Capture the cell that displays the provided text and extract its [x, y] central coordinate. 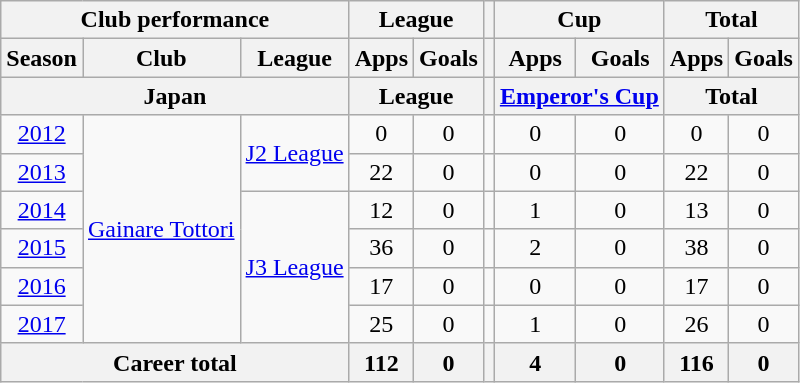
116 [696, 362]
2017 [42, 324]
Japan [175, 96]
Gainare Tottori [161, 229]
25 [381, 324]
Career total [175, 362]
Cup [579, 20]
Club [161, 58]
2 [535, 248]
26 [696, 324]
38 [696, 248]
2016 [42, 286]
112 [381, 362]
2015 [42, 248]
4 [535, 362]
Season [42, 58]
13 [696, 210]
Club performance [175, 20]
36 [381, 248]
2013 [42, 172]
J3 League [294, 267]
Emperor's Cup [579, 96]
12 [381, 210]
2012 [42, 134]
J2 League [294, 153]
2014 [42, 210]
